Extract the [x, y] coordinate from the center of the cell holding the provided text.  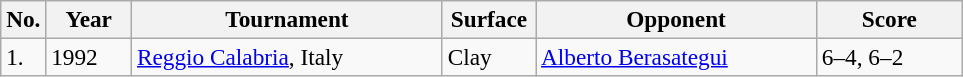
Surface [488, 19]
Clay [488, 57]
1. [24, 57]
Alberto Berasategui [676, 57]
Year [89, 19]
1992 [89, 57]
Tournament [288, 19]
Score [889, 19]
No. [24, 19]
Opponent [676, 19]
6–4, 6–2 [889, 57]
Reggio Calabria, Italy [288, 57]
